From the cell containing the given text, extract its center point as (x, y) coordinate. 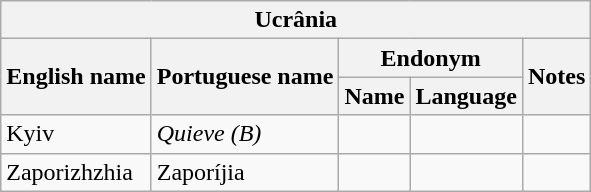
Notes (556, 77)
Endonym (430, 58)
Zaporíjia (245, 172)
Zaporizhzhia (76, 172)
Kyiv (76, 134)
English name (76, 77)
Name (374, 96)
Language (466, 96)
Ucrânia (296, 20)
Portuguese name (245, 77)
Quieve (B) (245, 134)
